Identify which cell holds the provided text, then report its [X, Y] central coordinate. 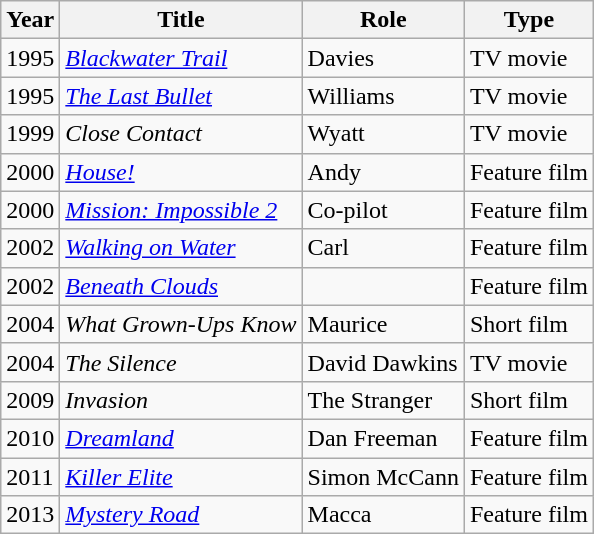
Invasion [181, 400]
House! [181, 172]
Dreamland [181, 438]
Simon McCann [383, 477]
Maurice [383, 324]
Dan Freeman [383, 438]
Wyatt [383, 134]
Davies [383, 58]
Mission: Impossible 2 [181, 210]
Macca [383, 515]
The Stranger [383, 400]
Type [528, 20]
Year [30, 20]
Killer Elite [181, 477]
David Dawkins [383, 362]
2010 [30, 438]
The Silence [181, 362]
2009 [30, 400]
Carl [383, 248]
2011 [30, 477]
Title [181, 20]
2013 [30, 515]
What Grown-Ups Know [181, 324]
Blackwater Trail [181, 58]
The Last Bullet [181, 96]
1999 [30, 134]
Role [383, 20]
Walking on Water [181, 248]
Close Contact [181, 134]
Beneath Clouds [181, 286]
Williams [383, 96]
Andy [383, 172]
Mystery Road [181, 515]
Co-pilot [383, 210]
